Output the (x, y) coordinate of the center of the cell containing the given text.  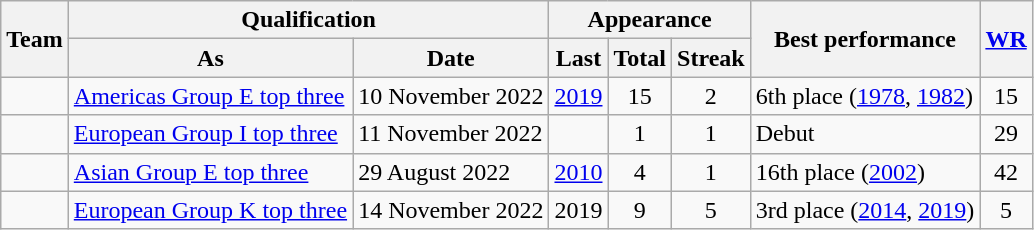
Streak (712, 58)
WR (1006, 39)
Team (35, 39)
Best performance (865, 39)
16th place (2002) (865, 172)
Appearance (650, 20)
2010 (578, 172)
29 August 2022 (451, 172)
42 (1006, 172)
European Group I top three (210, 134)
11 November 2022 (451, 134)
As (210, 58)
European Group K top three (210, 210)
3rd place (2014, 2019) (865, 210)
Debut (865, 134)
4 (640, 172)
Americas Group E top three (210, 96)
2 (712, 96)
9 (640, 210)
Total (640, 58)
Last (578, 58)
10 November 2022 (451, 96)
Date (451, 58)
6th place (1978, 1982) (865, 96)
Asian Group E top three (210, 172)
Qualification (308, 20)
14 November 2022 (451, 210)
29 (1006, 134)
